For the text-containing cell, return its midpoint in (X, Y) coordinate format. 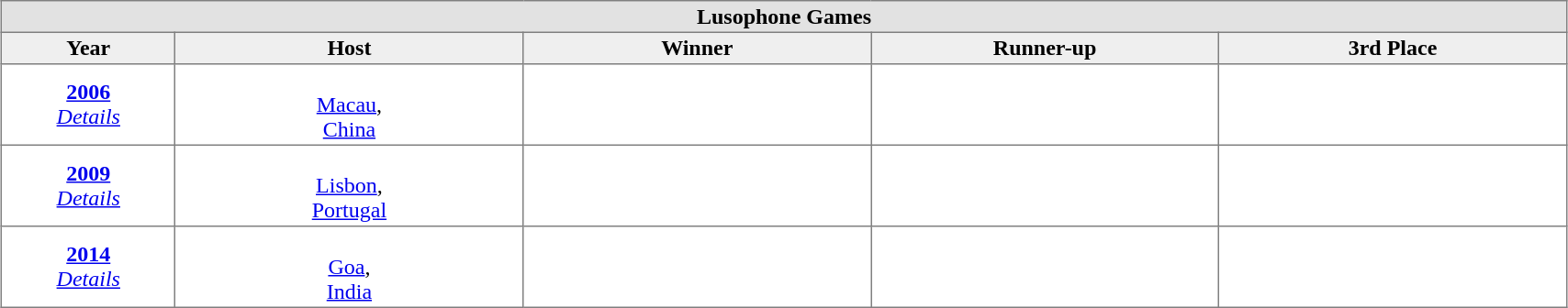
Goa, India (349, 267)
Lisbon, Portugal (349, 185)
Year (88, 48)
2009Details (88, 185)
2006Details (88, 104)
2014Details (88, 267)
Winner (698, 48)
3rd Place (1394, 48)
Host (349, 48)
Macau, China (349, 104)
Lusophone Games (784, 16)
Runner-up (1045, 48)
